Identify which cell holds the provided text, then report its [x, y] central coordinate. 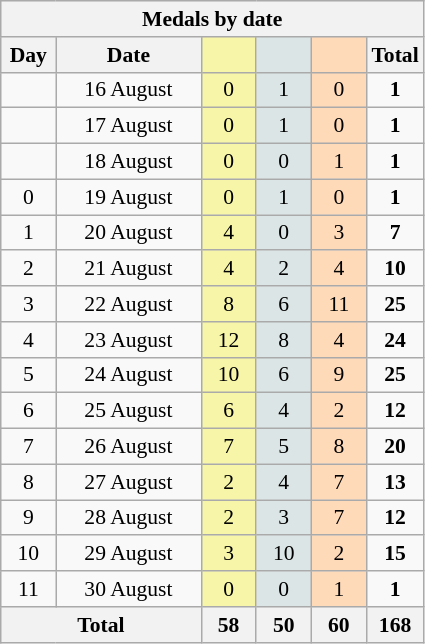
20 [394, 447]
29 August [128, 554]
168 [394, 625]
50 [284, 625]
19 August [128, 197]
Medals by date [212, 19]
26 August [128, 447]
Day [28, 55]
28 August [128, 518]
Date [128, 55]
22 August [128, 304]
24 [394, 340]
25 August [128, 411]
58 [228, 625]
27 August [128, 482]
15 [394, 554]
30 August [128, 589]
13 [394, 482]
60 [338, 625]
24 August [128, 375]
20 August [128, 233]
21 August [128, 269]
16 August [128, 90]
18 August [128, 162]
23 August [128, 340]
17 August [128, 126]
